Locate the cell with the specified text and output its [X, Y] center coordinate. 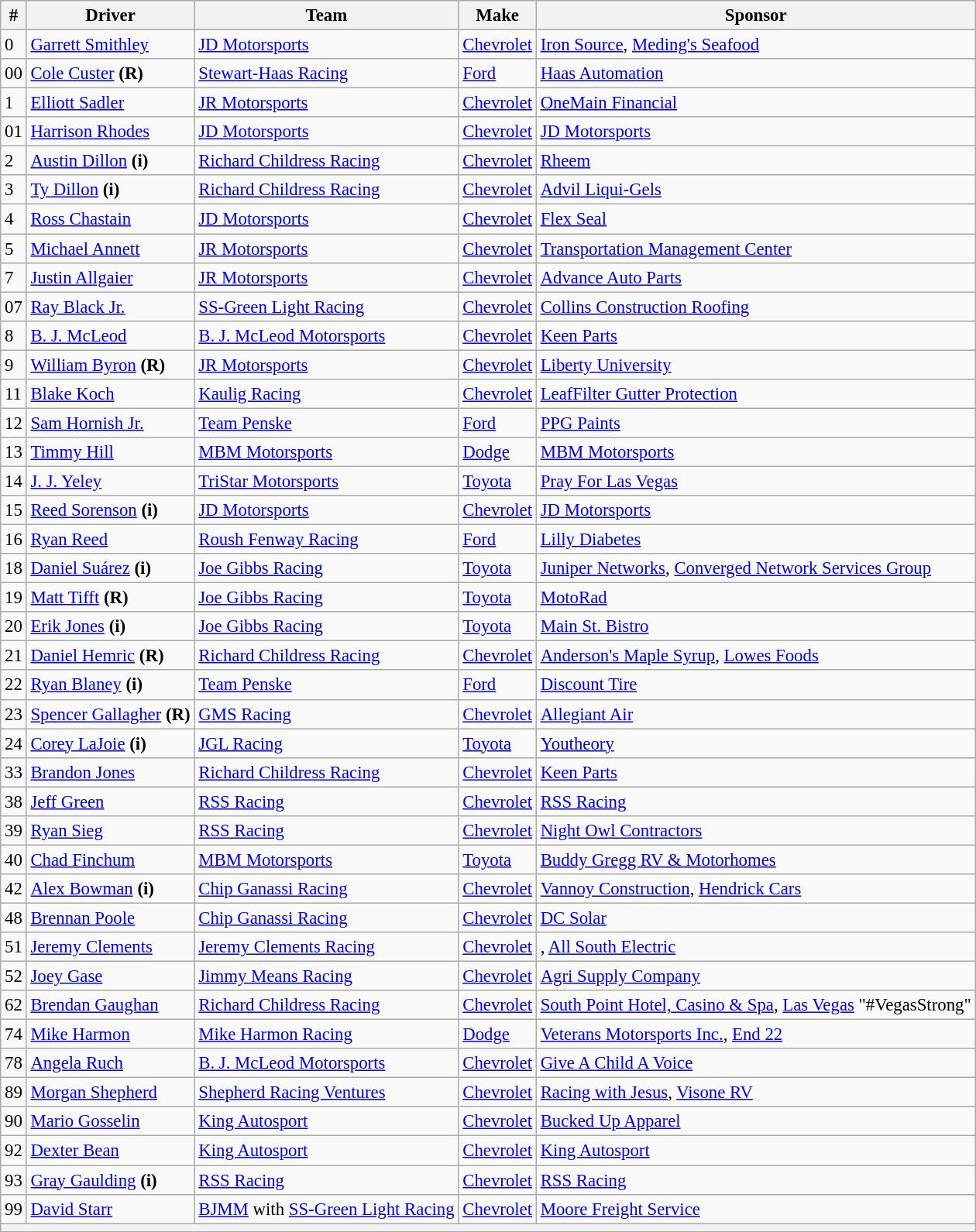
Ryan Blaney (i) [110, 685]
David Starr [110, 1209]
4 [14, 219]
90 [14, 1122]
Brennan Poole [110, 918]
OneMain Financial [756, 103]
Garrett Smithley [110, 45]
33 [14, 772]
93 [14, 1180]
Jeremy Clements [110, 947]
Make [497, 15]
74 [14, 1035]
Sam Hornish Jr. [110, 423]
Daniel Hemric (R) [110, 656]
Mario Gosselin [110, 1122]
22 [14, 685]
Jeremy Clements Racing [327, 947]
Juniper Networks, Converged Network Services Group [756, 568]
14 [14, 481]
Alex Bowman (i) [110, 889]
Spencer Gallagher (R) [110, 714]
Ryan Sieg [110, 831]
Youtheory [756, 743]
23 [14, 714]
Main St. Bistro [756, 626]
Gray Gaulding (i) [110, 1180]
Lilly Diabetes [756, 540]
Erik Jones (i) [110, 626]
Michael Annett [110, 249]
Justin Allgaier [110, 277]
Roush Fenway Racing [327, 540]
South Point Hotel, Casino & Spa, Las Vegas "#VegasStrong" [756, 1005]
BJMM with SS-Green Light Racing [327, 1209]
Joey Gase [110, 976]
Kaulig Racing [327, 394]
Flex Seal [756, 219]
18 [14, 568]
Daniel Suárez (i) [110, 568]
B. J. McLeod [110, 335]
Angela Ruch [110, 1063]
DC Solar [756, 918]
Brandon Jones [110, 772]
Racing with Jesus, Visone RV [756, 1093]
Ray Black Jr. [110, 307]
GMS Racing [327, 714]
SS-Green Light Racing [327, 307]
Discount Tire [756, 685]
Mike Harmon Racing [327, 1035]
J. J. Yeley [110, 481]
39 [14, 831]
99 [14, 1209]
20 [14, 626]
Morgan Shepherd [110, 1093]
92 [14, 1151]
62 [14, 1005]
21 [14, 656]
Vannoy Construction, Hendrick Cars [756, 889]
Harrison Rhodes [110, 132]
11 [14, 394]
Ryan Reed [110, 540]
Jimmy Means Racing [327, 976]
Haas Automation [756, 74]
TriStar Motorsports [327, 481]
3 [14, 190]
Agri Supply Company [756, 976]
48 [14, 918]
William Byron (R) [110, 365]
15 [14, 510]
0 [14, 45]
Team [327, 15]
8 [14, 335]
Anderson's Maple Syrup, Lowes Foods [756, 656]
Jeff Green [110, 801]
Matt Tifft (R) [110, 598]
51 [14, 947]
2 [14, 161]
Moore Freight Service [756, 1209]
00 [14, 74]
Chad Finchum [110, 860]
5 [14, 249]
38 [14, 801]
40 [14, 860]
Brendan Gaughan [110, 1005]
PPG Paints [756, 423]
13 [14, 452]
Mike Harmon [110, 1035]
Collins Construction Roofing [756, 307]
Buddy Gregg RV & Motorhomes [756, 860]
19 [14, 598]
MotoRad [756, 598]
Corey LaJoie (i) [110, 743]
Elliott Sadler [110, 103]
Rheem [756, 161]
7 [14, 277]
Driver [110, 15]
# [14, 15]
Pray For Las Vegas [756, 481]
07 [14, 307]
42 [14, 889]
JGL Racing [327, 743]
Austin Dillon (i) [110, 161]
9 [14, 365]
16 [14, 540]
Cole Custer (R) [110, 74]
Allegiant Air [756, 714]
Stewart-Haas Racing [327, 74]
89 [14, 1093]
01 [14, 132]
Timmy Hill [110, 452]
Night Owl Contractors [756, 831]
Reed Sorenson (i) [110, 510]
Veterans Motorsports Inc., End 22 [756, 1035]
Shepherd Racing Ventures [327, 1093]
Sponsor [756, 15]
Bucked Up Apparel [756, 1122]
24 [14, 743]
, All South Electric [756, 947]
LeafFilter Gutter Protection [756, 394]
1 [14, 103]
Ross Chastain [110, 219]
Give A Child A Voice [756, 1063]
Dexter Bean [110, 1151]
Ty Dillon (i) [110, 190]
Transportation Management Center [756, 249]
Advil Liqui-Gels [756, 190]
78 [14, 1063]
Advance Auto Parts [756, 277]
Iron Source, Meding's Seafood [756, 45]
Blake Koch [110, 394]
52 [14, 976]
Liberty University [756, 365]
12 [14, 423]
